Provide the (x, y) coordinate of the cell's center where the given text is located.  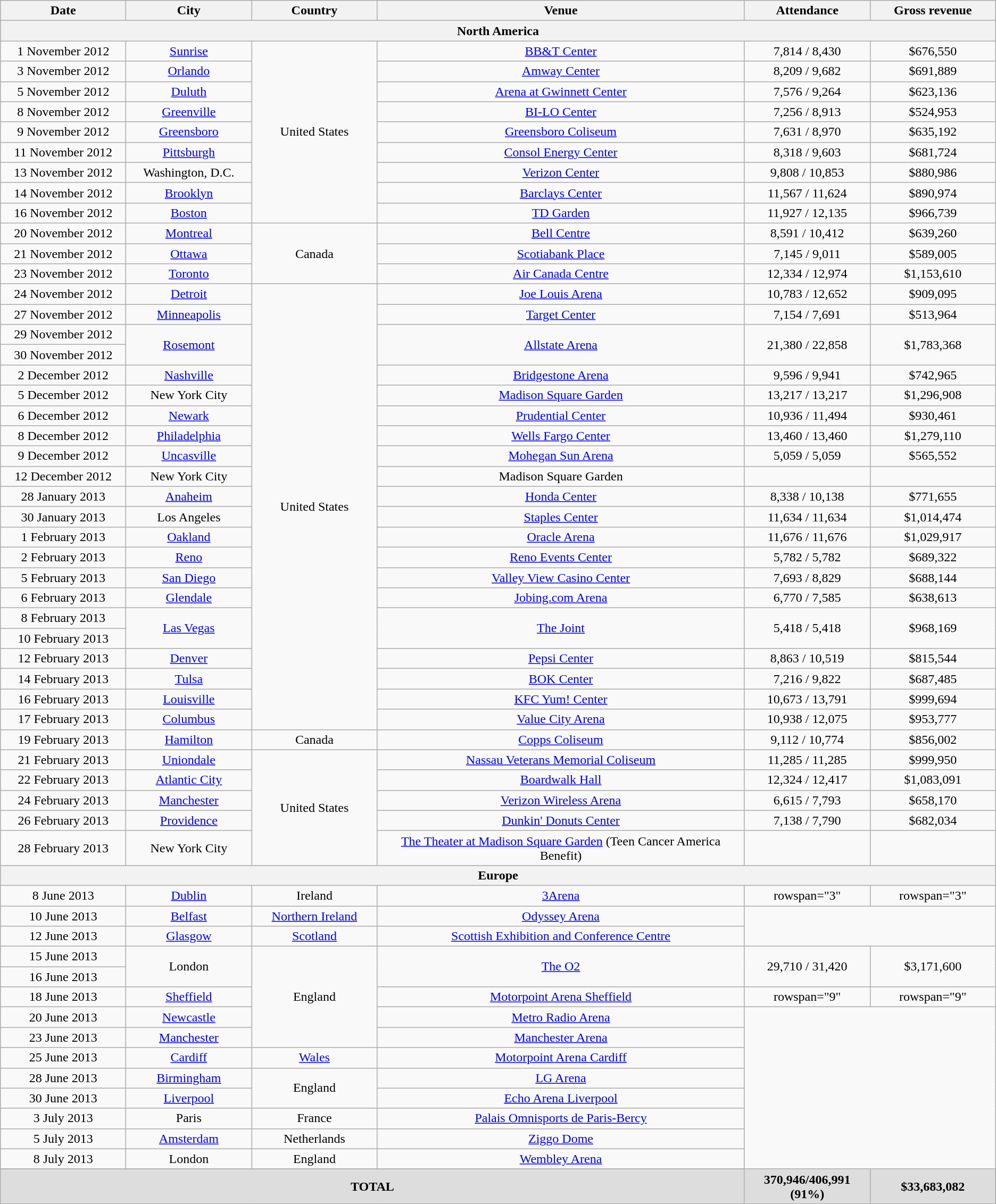
$691,889 (933, 71)
Air Canada Centre (561, 274)
Verizon Center (561, 172)
Los Angeles (189, 517)
$968,169 (933, 628)
Barclays Center (561, 193)
11,285 / 11,285 (807, 760)
Netherlands (314, 1139)
8 July 2013 (63, 1159)
Value City Arena (561, 719)
Uncasville (189, 456)
Pittsburgh (189, 152)
Honda Center (561, 496)
Boardwalk Hall (561, 780)
17 February 2013 (63, 719)
12,324 / 12,417 (807, 780)
$815,544 (933, 659)
8 June 2013 (63, 895)
5 July 2013 (63, 1139)
10,783 / 12,652 (807, 294)
San Diego (189, 577)
1 November 2012 (63, 51)
9,808 / 10,853 (807, 172)
30 January 2013 (63, 517)
Allstate Arena (561, 345)
Odyssey Arena (561, 916)
Reno (189, 557)
$33,683,082 (933, 1186)
Echo Arena Liverpool (561, 1098)
26 February 2013 (63, 820)
Hamilton (189, 740)
Louisville (189, 699)
16 February 2013 (63, 699)
6,615 / 7,793 (807, 800)
11,567 / 11,624 (807, 193)
7,154 / 7,691 (807, 314)
Sheffield (189, 997)
TOTAL (372, 1186)
$688,144 (933, 577)
Metro Radio Arena (561, 1017)
Greenville (189, 112)
28 January 2013 (63, 496)
$635,192 (933, 132)
Amsterdam (189, 1139)
Anaheim (189, 496)
6,770 / 7,585 (807, 598)
12 June 2013 (63, 936)
21 November 2012 (63, 254)
Sunrise (189, 51)
Manchester Arena (561, 1037)
11,676 / 11,676 (807, 537)
Wembley Arena (561, 1159)
Belfast (189, 916)
Scotland (314, 936)
$658,170 (933, 800)
Jobing.com Arena (561, 598)
Ottawa (189, 254)
$953,777 (933, 719)
Palais Omnisports de Paris-Bercy (561, 1118)
21,380 / 22,858 (807, 345)
Europe (498, 875)
North America (498, 31)
Montreal (189, 233)
28 June 2013 (63, 1078)
Pepsi Center (561, 659)
Venue (561, 11)
11,634 / 11,634 (807, 517)
$1,153,610 (933, 274)
5,782 / 5,782 (807, 557)
5 December 2012 (63, 395)
370,946/406,991 (91%) (807, 1186)
$771,655 (933, 496)
7,631 / 8,970 (807, 132)
Wells Fargo Center (561, 436)
15 June 2013 (63, 957)
BB&T Center (561, 51)
The Joint (561, 628)
$930,461 (933, 416)
Denver (189, 659)
5,418 / 5,418 (807, 628)
$589,005 (933, 254)
$513,964 (933, 314)
11 November 2012 (63, 152)
3Arena (561, 895)
$676,550 (933, 51)
$909,095 (933, 294)
30 June 2013 (63, 1098)
13,217 / 13,217 (807, 395)
Target Center (561, 314)
8,338 / 10,138 (807, 496)
6 December 2012 (63, 416)
Newcastle (189, 1017)
1 February 2013 (63, 537)
$1,296,908 (933, 395)
France (314, 1118)
Ireland (314, 895)
Greensboro Coliseum (561, 132)
City (189, 11)
$856,002 (933, 740)
7,256 / 8,913 (807, 112)
9,112 / 10,774 (807, 740)
Cardiff (189, 1058)
11,927 / 12,135 (807, 213)
$1,783,368 (933, 345)
12 February 2013 (63, 659)
Columbus (189, 719)
$890,974 (933, 193)
5 November 2012 (63, 92)
$1,014,474 (933, 517)
Copps Coliseum (561, 740)
Motorpoint Arena Cardiff (561, 1058)
19 February 2013 (63, 740)
Newark (189, 416)
Duluth (189, 92)
Date (63, 11)
12,334 / 12,974 (807, 274)
Minneapolis (189, 314)
20 June 2013 (63, 1017)
29,710 / 31,420 (807, 967)
8 December 2012 (63, 436)
6 February 2013 (63, 598)
Verizon Wireless Arena (561, 800)
8,209 / 9,682 (807, 71)
16 November 2012 (63, 213)
Staples Center (561, 517)
14 November 2012 (63, 193)
Amway Center (561, 71)
2 February 2013 (63, 557)
Mohegan Sun Arena (561, 456)
23 June 2013 (63, 1037)
Arena at Gwinnett Center (561, 92)
Bell Centre (561, 233)
Oakland (189, 537)
8 November 2012 (63, 112)
Tulsa (189, 679)
27 November 2012 (63, 314)
Boston (189, 213)
2 December 2012 (63, 375)
14 February 2013 (63, 679)
21 February 2013 (63, 760)
30 November 2012 (63, 355)
Glendale (189, 598)
Birmingham (189, 1078)
9,596 / 9,941 (807, 375)
8 February 2013 (63, 618)
5 February 2013 (63, 577)
Joe Louis Arena (561, 294)
$524,953 (933, 112)
Nashville (189, 375)
Philadelphia (189, 436)
Brooklyn (189, 193)
7,576 / 9,264 (807, 92)
22 February 2013 (63, 780)
13,460 / 13,460 (807, 436)
$623,136 (933, 92)
Greensboro (189, 132)
5,059 / 5,059 (807, 456)
3 November 2012 (63, 71)
8,318 / 9,603 (807, 152)
24 February 2013 (63, 800)
$1,029,917 (933, 537)
Dunkin' Donuts Center (561, 820)
$682,034 (933, 820)
Uniondale (189, 760)
16 June 2013 (63, 977)
Providence (189, 820)
Gross revenue (933, 11)
Nassau Veterans Memorial Coliseum (561, 760)
10,936 / 11,494 (807, 416)
$742,965 (933, 375)
$999,950 (933, 760)
$638,613 (933, 598)
18 June 2013 (63, 997)
Country (314, 11)
Detroit (189, 294)
29 November 2012 (63, 335)
10 February 2013 (63, 638)
Bridgestone Arena (561, 375)
BOK Center (561, 679)
Scotiabank Place (561, 254)
Wales (314, 1058)
13 November 2012 (63, 172)
Ziggo Dome (561, 1139)
Atlantic City (189, 780)
8,863 / 10,519 (807, 659)
Valley View Casino Center (561, 577)
25 June 2013 (63, 1058)
10 June 2013 (63, 916)
KFC Yum! Center (561, 699)
Motorpoint Arena Sheffield (561, 997)
Attendance (807, 11)
Reno Events Center (561, 557)
The Theater at Madison Square Garden (Teen Cancer America Benefit) (561, 848)
BI-LO Center (561, 112)
Washington, D.C. (189, 172)
7,693 / 8,829 (807, 577)
24 November 2012 (63, 294)
7,145 / 9,011 (807, 254)
10,673 / 13,791 (807, 699)
Prudential Center (561, 416)
10,938 / 12,075 (807, 719)
$3,171,600 (933, 967)
Glasgow (189, 936)
LG Arena (561, 1078)
9 December 2012 (63, 456)
Dublin (189, 895)
Liverpool (189, 1098)
Orlando (189, 71)
7,138 / 7,790 (807, 820)
20 November 2012 (63, 233)
Oracle Arena (561, 537)
7,216 / 9,822 (807, 679)
$999,694 (933, 699)
9 November 2012 (63, 132)
Northern Ireland (314, 916)
$689,322 (933, 557)
$966,739 (933, 213)
Toronto (189, 274)
$639,260 (933, 233)
7,814 / 8,430 (807, 51)
23 November 2012 (63, 274)
$565,552 (933, 456)
$1,083,091 (933, 780)
3 July 2013 (63, 1118)
Rosemont (189, 345)
TD Garden (561, 213)
Consol Energy Center (561, 152)
The O2 (561, 967)
28 February 2013 (63, 848)
$681,724 (933, 152)
Las Vegas (189, 628)
$1,279,110 (933, 436)
$687,485 (933, 679)
8,591 / 10,412 (807, 233)
Scottish Exhibition and Conference Centre (561, 936)
12 December 2012 (63, 476)
$880,986 (933, 172)
Paris (189, 1118)
